Extract the [x, y] coordinate from the center of the cell holding the provided text.  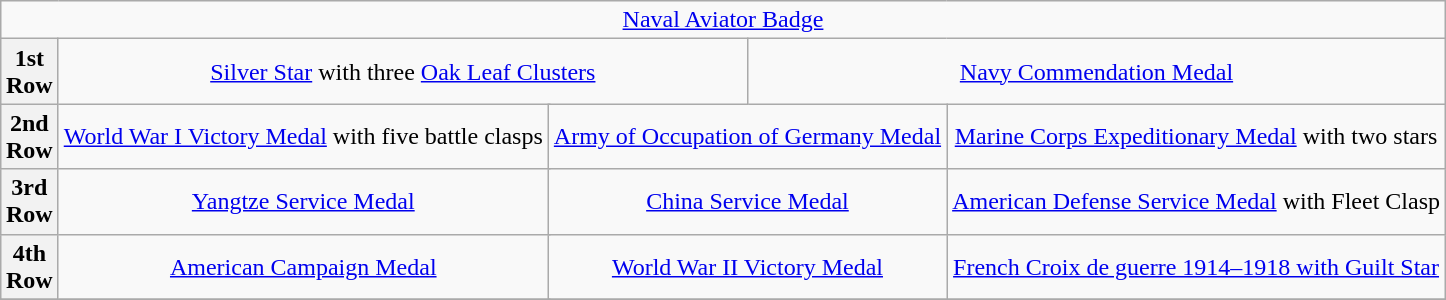
Silver Star with three Oak Leaf Clusters [402, 72]
Yangtze Service Medal [303, 202]
China Service Medal [747, 202]
World War I Victory Medal with five battle clasps [303, 136]
4thRow [29, 266]
Army of Occupation of Germany Medal [747, 136]
World War II Victory Medal [747, 266]
French Croix de guerre 1914–1918 with Guilt Star [1196, 266]
Naval Aviator Badge [722, 20]
1stRow [29, 72]
American Campaign Medal [303, 266]
Navy Commendation Medal [1096, 72]
2ndRow [29, 136]
American Defense Service Medal with Fleet Clasp [1196, 202]
3rdRow [29, 202]
Marine Corps Expeditionary Medal with two stars [1196, 136]
